Capture the cell that displays the provided text and extract its (X, Y) central coordinate. 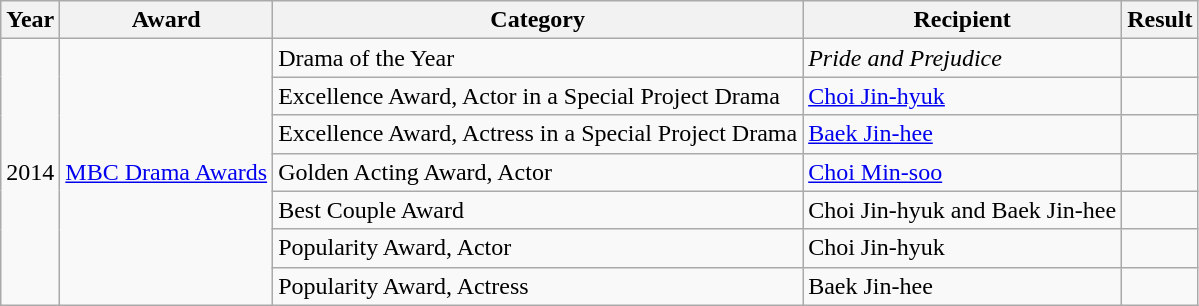
2014 (30, 172)
Award (166, 20)
Year (30, 20)
Excellence Award, Actor in a Special Project Drama (538, 96)
Choi Jin-hyuk and Baek Jin-hee (962, 210)
Recipient (962, 20)
Pride and Prejudice (962, 58)
Excellence Award, Actress in a Special Project Drama (538, 134)
Popularity Award, Actress (538, 286)
Popularity Award, Actor (538, 248)
Category (538, 20)
Result (1160, 20)
Best Couple Award (538, 210)
Golden Acting Award, Actor (538, 172)
MBC Drama Awards (166, 172)
Drama of the Year (538, 58)
Choi Min-soo (962, 172)
